Extract the (x, y) coordinate from the center of the cell holding the provided text.  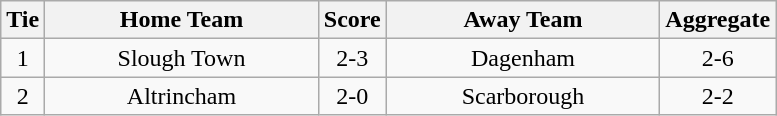
2-2 (718, 96)
Aggregate (718, 20)
2-6 (718, 58)
Tie (23, 20)
2-3 (352, 58)
Dagenham (523, 58)
2-0 (352, 96)
Altrincham (182, 96)
2 (23, 96)
Score (352, 20)
Slough Town (182, 58)
Scarborough (523, 96)
Home Team (182, 20)
1 (23, 58)
Away Team (523, 20)
